Detect which cell encompasses the target text, then output its [X, Y] center coordinate. 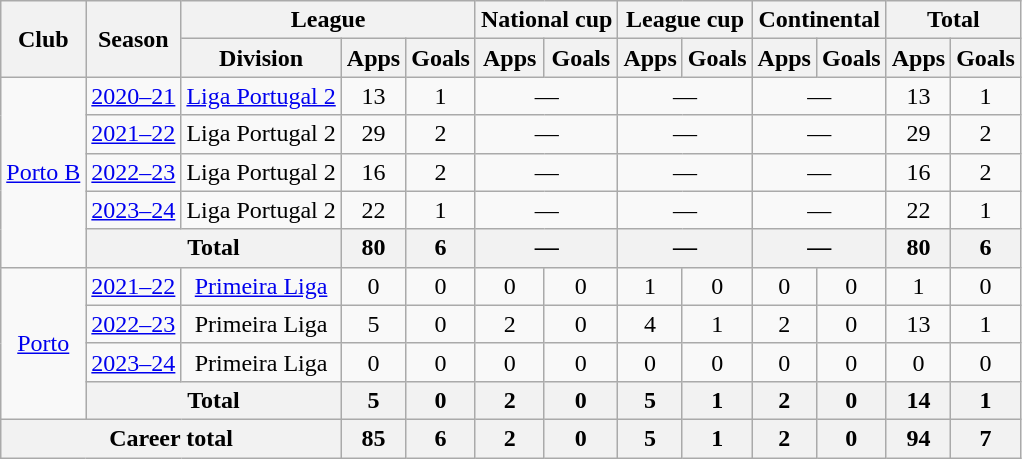
League cup [685, 20]
Continental [819, 20]
Career total [172, 438]
2020–21 [134, 96]
League [328, 20]
14 [918, 400]
National cup [546, 20]
Club [44, 39]
4 [650, 324]
7 [986, 438]
Season [134, 39]
94 [918, 438]
Porto B [44, 172]
Division [261, 58]
85 [373, 438]
Porto [44, 343]
